Return (x, y) of the center of cell containing provided text 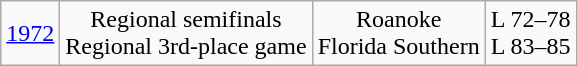
RoanokeFlorida Southern (398, 34)
L 72–78L 83–85 (530, 34)
1972 (30, 34)
Regional semifinalsRegional 3rd-place game (186, 34)
